Output the (x, y) coordinate of the center of the cell containing the given text.  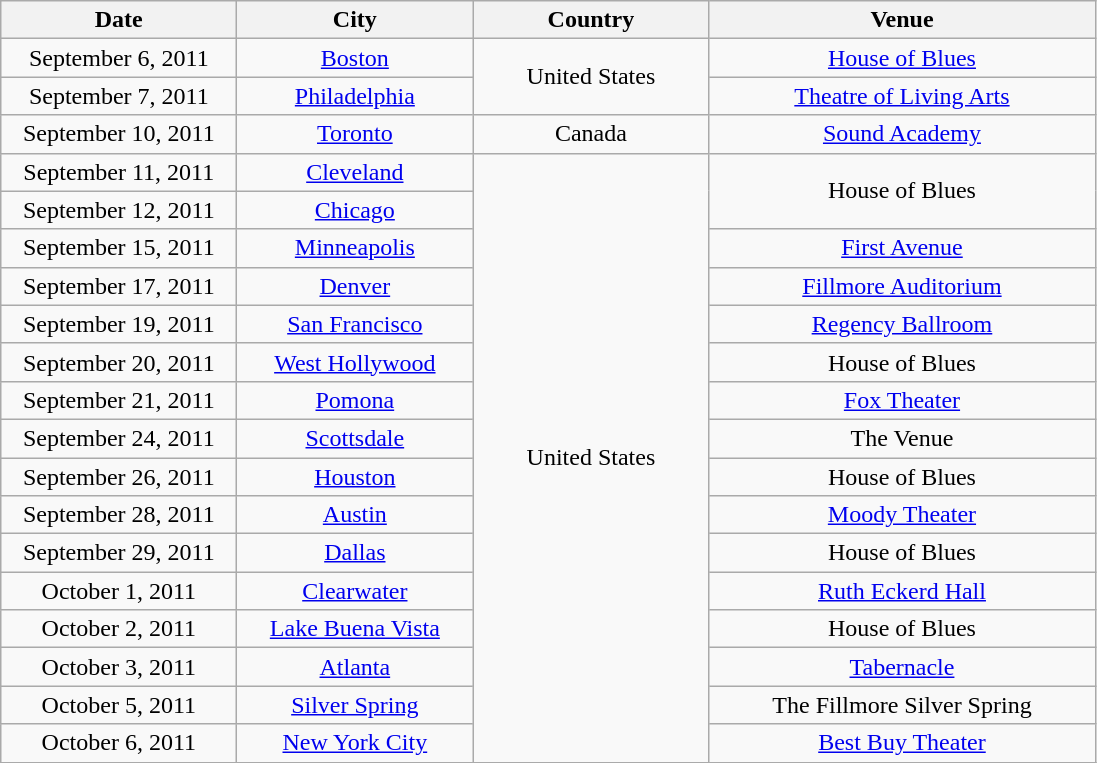
October 2, 2011 (119, 629)
Country (591, 20)
Boston (355, 58)
San Francisco (355, 324)
Philadelphia (355, 96)
Cleveland (355, 172)
West Hollywood (355, 362)
September 24, 2011 (119, 438)
Venue (902, 20)
September 11, 2011 (119, 172)
October 3, 2011 (119, 667)
Regency Ballroom (902, 324)
September 21, 2011 (119, 400)
Canada (591, 134)
September 17, 2011 (119, 286)
Fox Theater (902, 400)
September 26, 2011 (119, 477)
September 6, 2011 (119, 58)
First Avenue (902, 248)
The Fillmore Silver Spring (902, 705)
Houston (355, 477)
Tabernacle (902, 667)
Austin (355, 515)
Fillmore Auditorium (902, 286)
Clearwater (355, 591)
Pomona (355, 400)
Denver (355, 286)
Toronto (355, 134)
September 10, 2011 (119, 134)
Chicago (355, 210)
September 7, 2011 (119, 96)
September 29, 2011 (119, 553)
Scottsdale (355, 438)
September 19, 2011 (119, 324)
October 1, 2011 (119, 591)
Ruth Eckerd Hall (902, 591)
Theatre of Living Arts (902, 96)
September 12, 2011 (119, 210)
September 15, 2011 (119, 248)
New York City (355, 743)
Silver Spring (355, 705)
Sound Academy (902, 134)
Moody Theater (902, 515)
The Venue (902, 438)
Best Buy Theater (902, 743)
Dallas (355, 553)
October 5, 2011 (119, 705)
Minneapolis (355, 248)
City (355, 20)
Atlanta (355, 667)
September 20, 2011 (119, 362)
September 28, 2011 (119, 515)
Lake Buena Vista (355, 629)
Date (119, 20)
October 6, 2011 (119, 743)
